Search for the cell housing the specified text and yield its (X, Y) center coordinate. 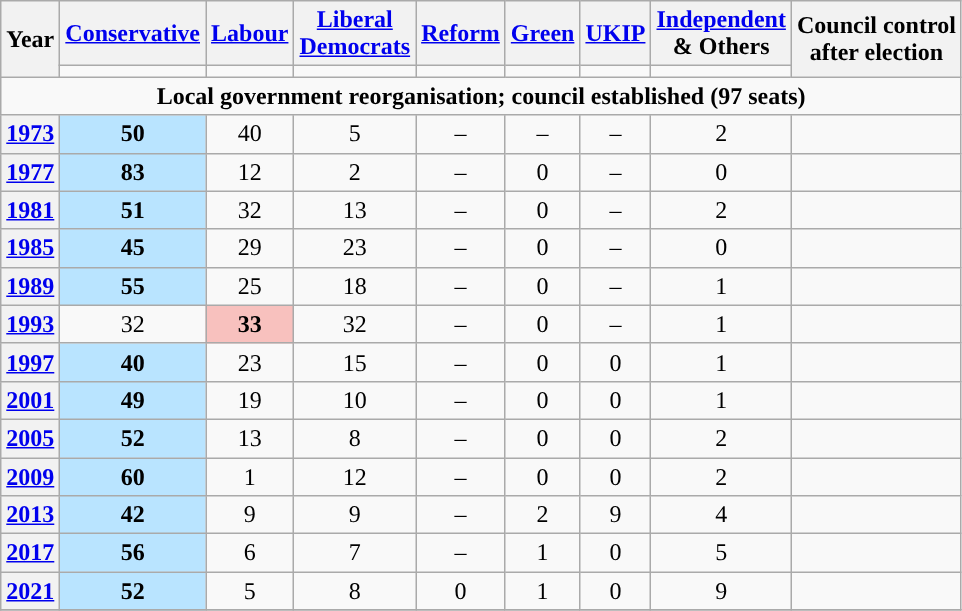
18 (355, 286)
29 (250, 248)
55 (133, 286)
2009 (30, 477)
19 (250, 400)
Labour (250, 34)
6 (250, 553)
1985 (30, 248)
60 (133, 477)
25 (250, 286)
2005 (30, 438)
50 (133, 134)
33 (250, 324)
Liberal Democrats (355, 34)
2017 (30, 553)
7 (355, 553)
2013 (30, 515)
42 (133, 515)
1989 (30, 286)
1981 (30, 210)
1977 (30, 172)
Council controlafter election (876, 39)
45 (133, 248)
Conservative (133, 34)
1993 (30, 324)
83 (133, 172)
Local government reorganisation; council established (97 seats) (482, 96)
56 (133, 553)
1973 (30, 134)
49 (133, 400)
4 (721, 515)
UKIP (616, 34)
1997 (30, 362)
2001 (30, 400)
Reform (461, 34)
Independent& Others (721, 34)
10 (355, 400)
51 (133, 210)
Green (542, 34)
15 (355, 362)
2021 (30, 591)
Year (30, 39)
